Search for the cell housing the specified text and yield its [x, y] center coordinate. 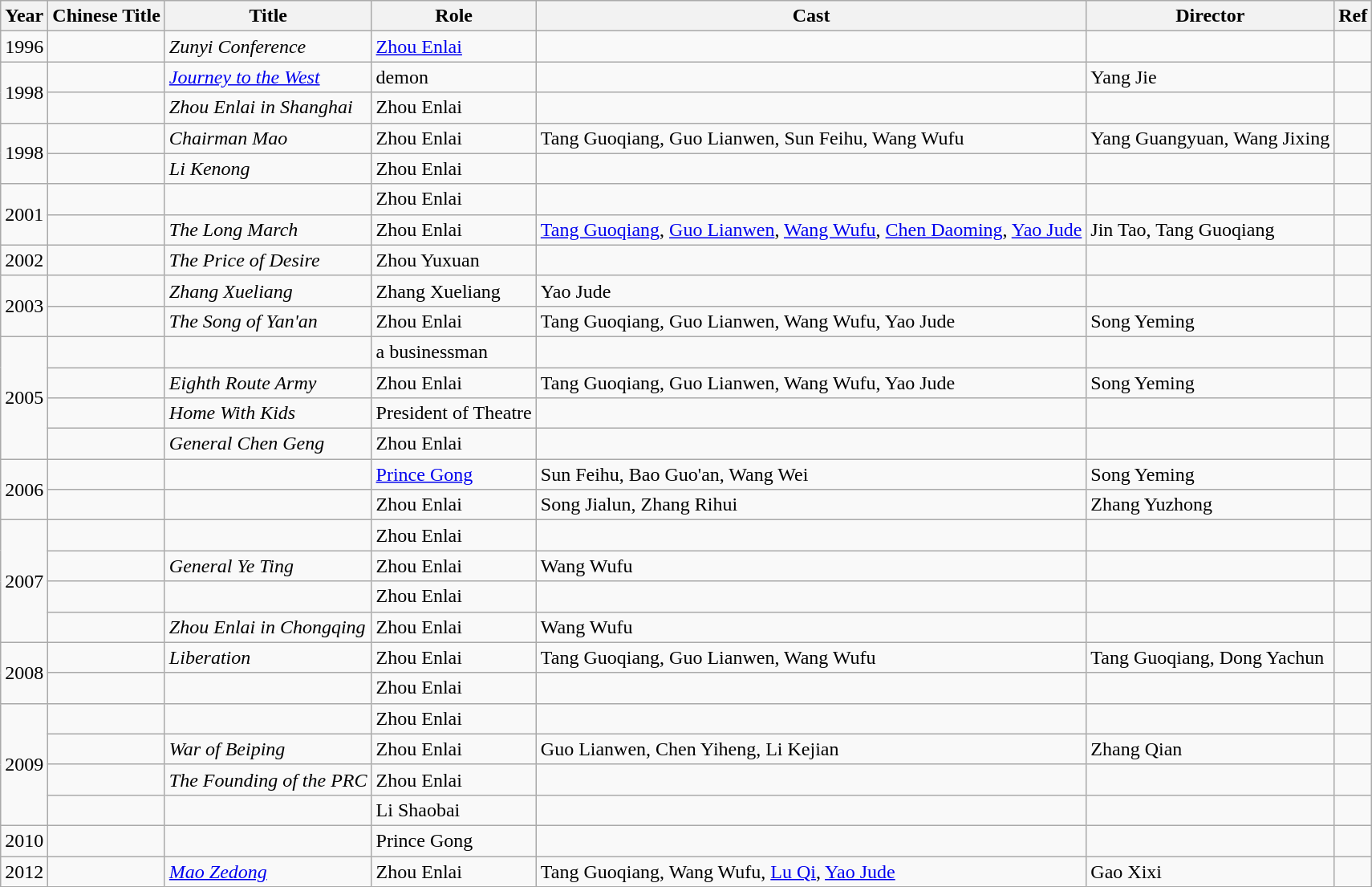
Year [24, 16]
Journey to the West [268, 77]
2012 [24, 871]
Tang Guoqiang, Guo Lianwen, Wang Wufu, Chen Daoming, Yao Jude [811, 230]
Guo Lianwen, Chen Yiheng, Li Kejian [811, 749]
2005 [24, 397]
Yang Guangyuan, Wang Jixing [1210, 138]
2002 [24, 260]
a businessman [454, 352]
Role [454, 16]
Cast [811, 16]
Zhang Yuzhong [1210, 505]
The Long March [268, 230]
Song Jialun, Zhang Rihui [811, 505]
Tang Guoqiang, Wang Wufu, Lu Qi, Yao Jude [811, 871]
2001 [24, 214]
Tang Guoqiang, Dong Yachun [1210, 657]
Zhou Enlai in Shanghai [268, 108]
Zunyi Conference [268, 47]
Li Shaobai [454, 810]
Ref [1353, 16]
Tang Guoqiang, Guo Lianwen, Wang Wufu [811, 657]
War of Beiping [268, 749]
General Chen Geng [268, 444]
Li Kenong [268, 169]
Chinese Title [107, 16]
Zhou Enlai in Chongqing [268, 627]
demon [454, 77]
1996 [24, 47]
General Ye Ting [268, 566]
Eighth Route Army [268, 383]
Tang Guoqiang, Guo Lianwen, Sun Feihu, Wang Wufu [811, 138]
Gao Xixi [1210, 871]
Director [1210, 16]
Mao Zedong [268, 871]
2003 [24, 306]
2007 [24, 581]
Home With Kids [268, 413]
2008 [24, 673]
Yao Jude [811, 291]
2006 [24, 490]
2010 [24, 840]
Yang Jie [1210, 77]
The Founding of the PRC [268, 779]
Liberation [268, 657]
Chairman Mao [268, 138]
President of Theatre [454, 413]
Zhou Yuxuan [454, 260]
Zhang Qian [1210, 749]
Title [268, 16]
Sun Feihu, Bao Guo'an, Wang Wei [811, 474]
The Song of Yan'an [268, 321]
2009 [24, 764]
The Price of Desire [268, 260]
Jin Tao, Tang Guoqiang [1210, 230]
